Extract the (x, y) coordinate from the center of the cell holding the provided text.  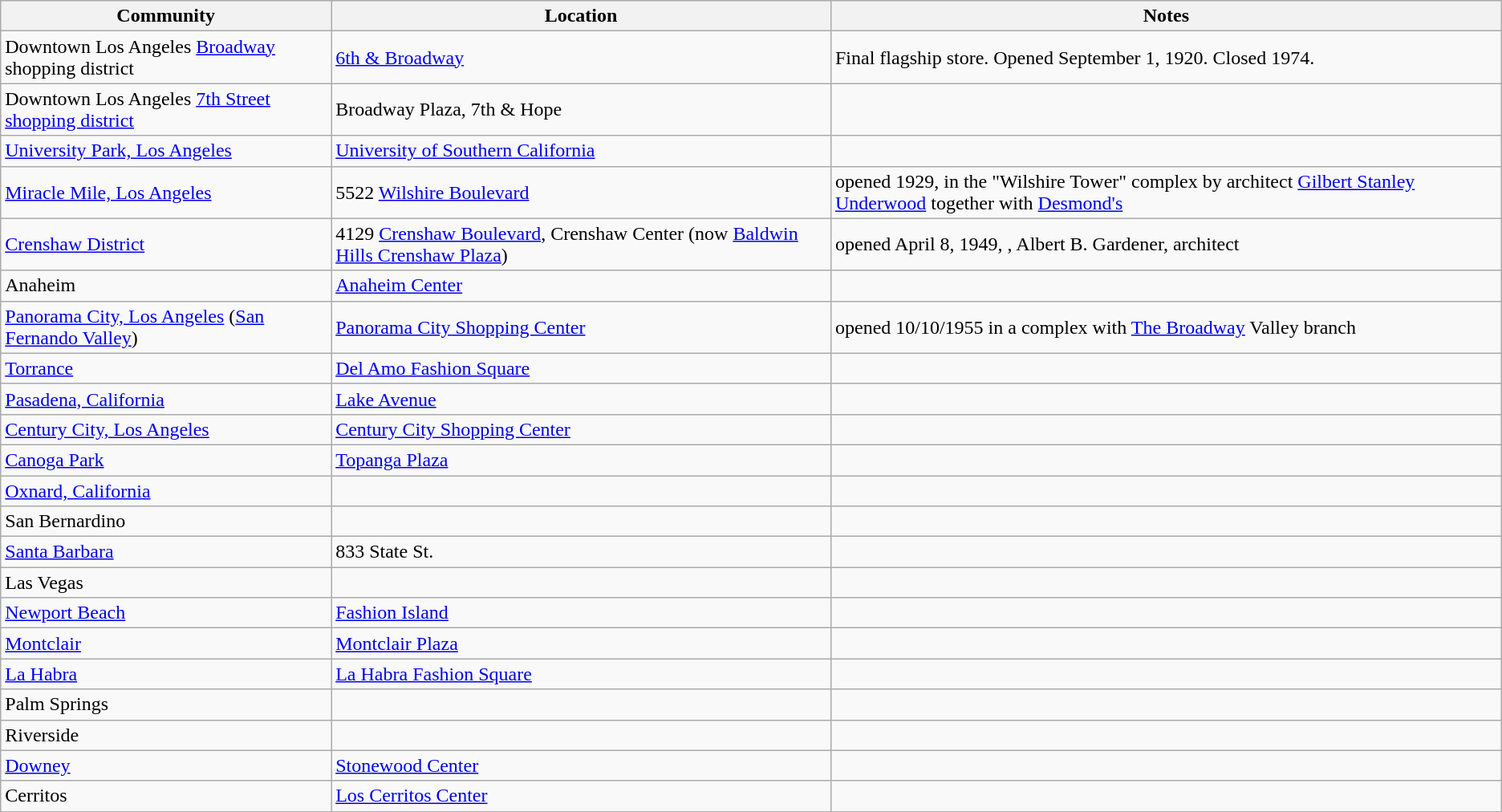
Fashion Island (581, 613)
Lake Avenue (581, 399)
University Park, Los Angeles (166, 151)
San Bernardino (166, 522)
Riverside (166, 735)
Topanga Plaza (581, 460)
Downtown Los Angeles Broadway shopping district (166, 58)
opened 1929, in the "Wilshire Tower" complex by architect Gilbert Stanley Underwood together with Desmond's (1166, 193)
Cerritos (166, 796)
4129 Crenshaw Boulevard, Crenshaw Center (now Baldwin Hills Crenshaw Plaza) (581, 244)
Torrance (166, 368)
Downey (166, 765)
Century City Shopping Center (581, 429)
Crenshaw District (166, 244)
La Habra (166, 674)
Montclair Plaza (581, 644)
Santa Barbara (166, 552)
Location (581, 16)
Montclair (166, 644)
Downtown Los Angeles 7th Street shopping district (166, 109)
Pasadena, California (166, 399)
Palm Springs (166, 704)
La Habra Fashion Square (581, 674)
Canoga Park (166, 460)
6th & Broadway (581, 58)
Century City, Los Angeles (166, 429)
Miracle Mile, Los Angeles (166, 193)
Notes (1166, 16)
Anaheim Center (581, 286)
Las Vegas (166, 583)
Stonewood Center (581, 765)
opened 10/10/1955 in a complex with The Broadway Valley branch (1166, 327)
Panorama City, Los Angeles (San Fernando Valley) (166, 327)
833 State St. (581, 552)
Final flagship store. Opened September 1, 1920. Closed 1974. (1166, 58)
Los Cerritos Center (581, 796)
Oxnard, California (166, 490)
5522 Wilshire Boulevard (581, 193)
Del Amo Fashion Square (581, 368)
Panorama City Shopping Center (581, 327)
Anaheim (166, 286)
opened April 8, 1949, , Albert B. Gardener, architect (1166, 244)
Newport Beach (166, 613)
University of Southern California (581, 151)
Broadway Plaza, 7th & Hope (581, 109)
Community (166, 16)
